Output the [X, Y] coordinate of the center of the cell containing the given text.  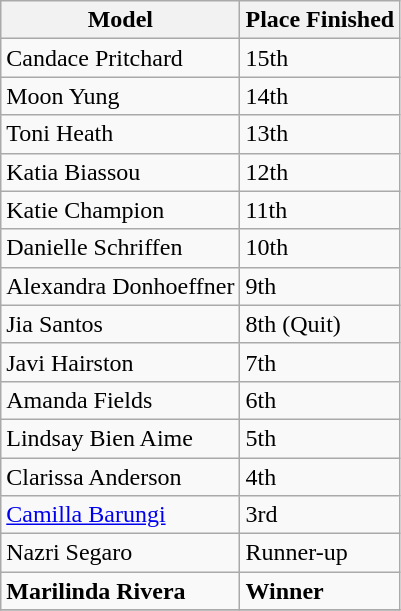
Runner-up [320, 553]
11th [320, 210]
Moon Yung [120, 96]
Toni Heath [120, 134]
9th [320, 286]
12th [320, 172]
Lindsay Bien Aime [120, 438]
14th [320, 96]
3rd [320, 515]
7th [320, 362]
Katie Champion [120, 210]
8th (Quit) [320, 324]
Candace Pritchard [120, 58]
Place Finished [320, 20]
Amanda Fields [120, 400]
Model [120, 20]
Nazri Segaro [120, 553]
15th [320, 58]
Clarissa Anderson [120, 477]
Katia Biassou [120, 172]
4th [320, 477]
13th [320, 134]
Camilla Barungi [120, 515]
10th [320, 248]
Jia Santos [120, 324]
Javi Hairston [120, 362]
6th [320, 400]
Danielle Schriffen [120, 248]
Alexandra Donhoeffner [120, 286]
5th [320, 438]
Marilinda Rivera [120, 591]
Winner [320, 591]
